Capture the cell that displays the provided text and extract its [X, Y] central coordinate. 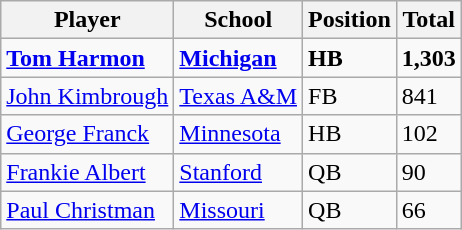
90 [428, 172]
FB [350, 96]
Frankie Albert [88, 172]
Tom Harmon [88, 58]
Position [350, 20]
102 [428, 134]
841 [428, 96]
John Kimbrough [88, 96]
Paul Christman [88, 210]
George Franck [88, 134]
Missouri [238, 210]
66 [428, 210]
Michigan [238, 58]
Total [428, 20]
1,303 [428, 58]
Player [88, 20]
Texas A&M [238, 96]
Minnesota [238, 134]
School [238, 20]
Stanford [238, 172]
